Provide the (x, y) coordinate of the cell's center where the given text is located.  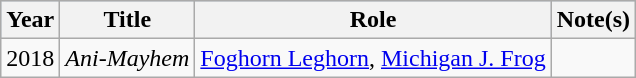
Foghorn Leghorn, Michigan J. Frog (373, 58)
Role (373, 20)
Ani-Mayhem (128, 58)
Note(s) (593, 20)
Title (128, 20)
Year (30, 20)
2018 (30, 58)
